Scan for the cell matching the given text and deliver its [x, y] coordinate at center. 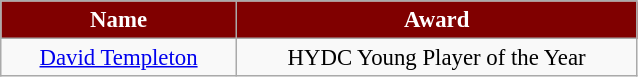
Name [119, 20]
HYDC Young Player of the Year [436, 58]
David Templeton [119, 58]
Award [436, 20]
